Provide the [x, y] coordinate of the cell's center where the given text is located.  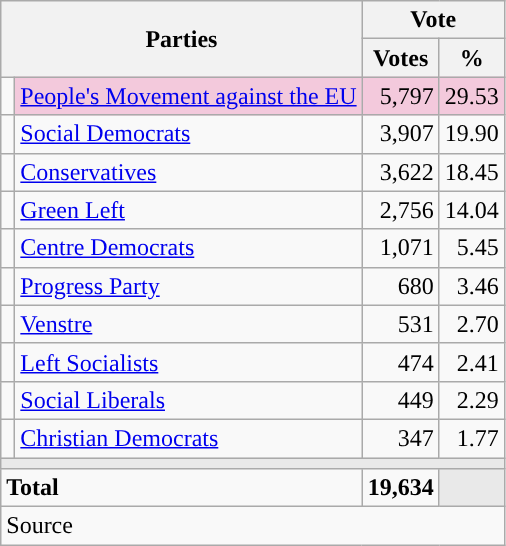
29.53 [472, 96]
Conservatives [188, 172]
19.90 [472, 134]
Votes [400, 58]
1.77 [472, 438]
Total [182, 488]
Green Left [188, 210]
531 [400, 324]
19,634 [400, 488]
680 [400, 286]
3.46 [472, 286]
347 [400, 438]
2,756 [400, 210]
Parties [182, 39]
1,071 [400, 248]
Source [253, 526]
Centre Democrats [188, 248]
14.04 [472, 210]
% [472, 58]
2.29 [472, 400]
18.45 [472, 172]
5.45 [472, 248]
449 [400, 400]
5,797 [400, 96]
474 [400, 362]
2.41 [472, 362]
3,907 [400, 134]
Venstre [188, 324]
3,622 [400, 172]
Social Democrats [188, 134]
Christian Democrats [188, 438]
2.70 [472, 324]
Progress Party [188, 286]
Left Socialists [188, 362]
Vote [433, 20]
Social Liberals [188, 400]
People's Movement against the EU [188, 96]
